Output the (X, Y) coordinate of the center of the cell containing the given text.  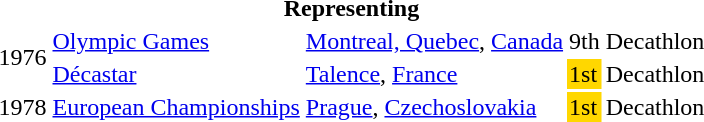
Prague, Czechoslovakia (434, 107)
Olympic Games (176, 41)
European Championships (176, 107)
Talence, France (434, 74)
Montreal, Quebec, Canada (434, 41)
9th (585, 41)
Décastar (176, 74)
